Provide the [X, Y] coordinate of the cell's center where the given text is located.  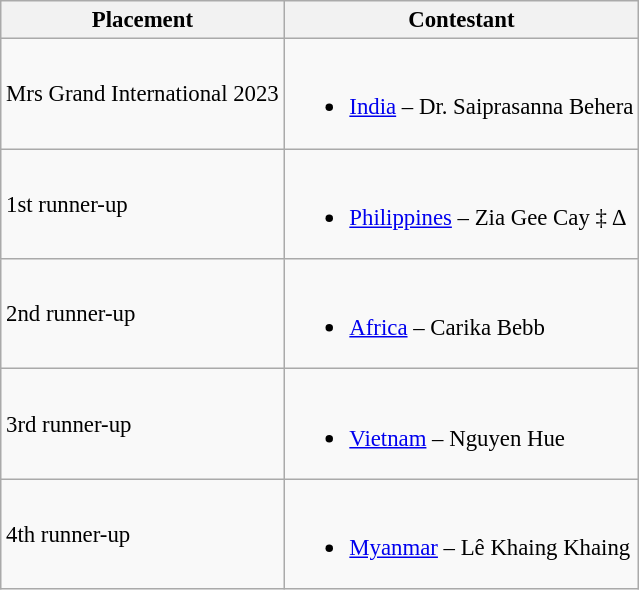
4th runner-up [142, 534]
2nd runner-up [142, 314]
Contestant [462, 20]
Placement [142, 20]
Myanmar – Lê Khaing Khaing [462, 534]
3rd runner-up [142, 424]
India – Dr. Saiprasanna Behera [462, 94]
Africa – Carika Bebb [462, 314]
1st runner-up [142, 204]
Vietnam – Nguyen Hue [462, 424]
Philippines – Zia Gee Cay ‡ ∆ [462, 204]
Mrs Grand International 2023 [142, 94]
